Determine the [x, y] coordinate at the center of the cell enclosing the given text.  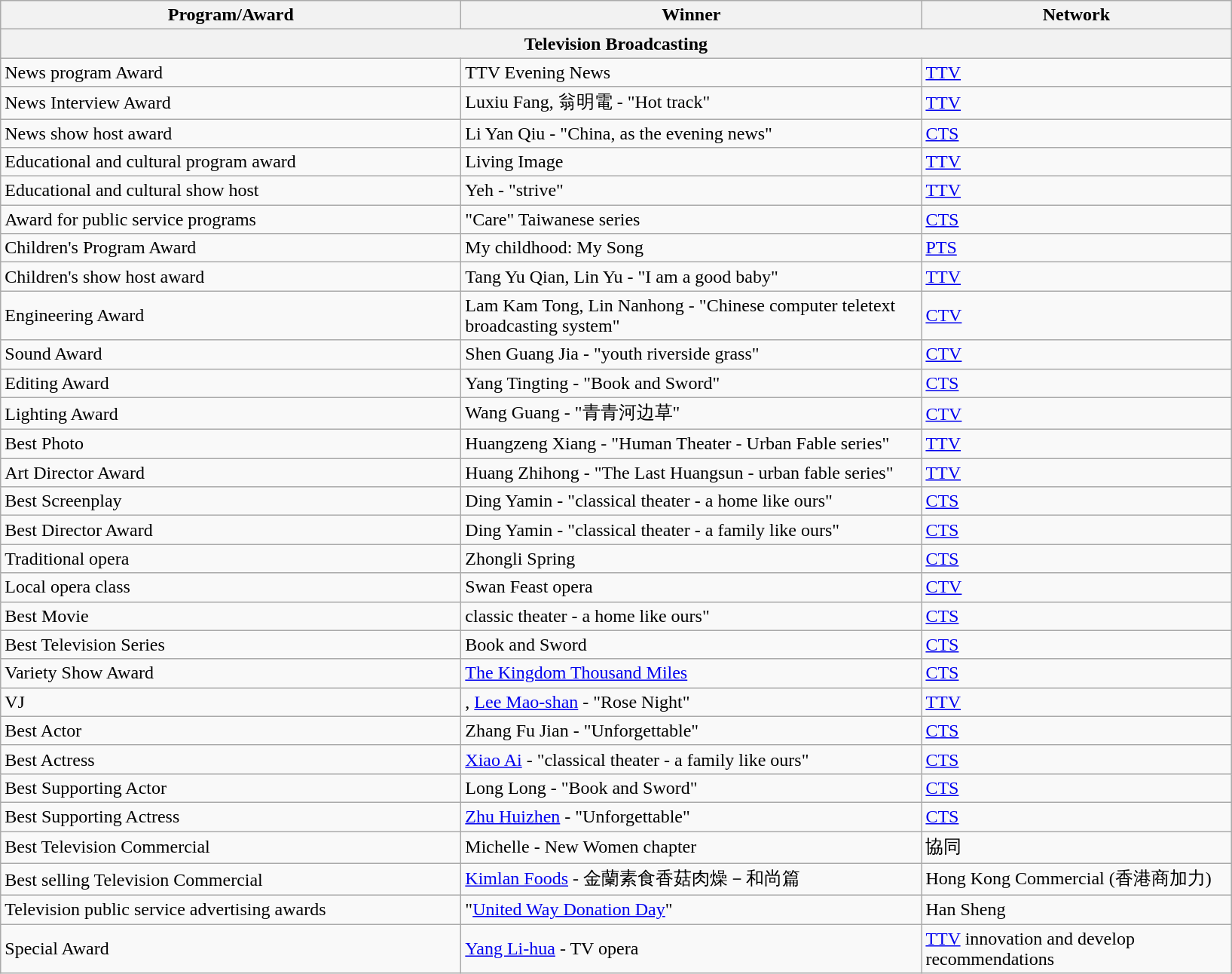
Ding Yamin - "classical theater - a family like ours" [692, 530]
Engineering Award [231, 315]
Educational and cultural show host [231, 191]
Book and Sword [692, 645]
Huang Zhihong - "The Last Huangsun - urban fable series" [692, 473]
News program Award [231, 72]
Best Supporting Actor [231, 788]
Zhongli Spring [692, 559]
TTV Evening News [692, 72]
Sound Award [231, 354]
, Lee Mao-shan - "Rose Night" [692, 702]
Award for public service programs [231, 219]
The Kingdom Thousand Miles [692, 673]
Yeh - "strive" [692, 191]
Tang Yu Qian, Lin Yu - "I am a good baby" [692, 277]
Best Supporting Actress [231, 816]
Best selling Television Commercial [231, 879]
Editing Award [231, 383]
Michelle - New Women chapter [692, 847]
Li Yan Qiu - "China, as the evening news" [692, 133]
Best Movie [231, 616]
Winner [692, 15]
協同 [1076, 847]
Best Television Commercial [231, 847]
Best Actress [231, 759]
Zhang Fu Jian - "Unforgettable" [692, 730]
"United Way Donation Day" [692, 910]
Television Broadcasting [616, 44]
Special Award [231, 948]
classic theater - a home like ours" [692, 616]
PTS [1076, 248]
Luxiu Fang, 翁明電 - "Hot track" [692, 103]
Variety Show Award [231, 673]
Traditional opera [231, 559]
Television public service advertising awards [231, 910]
TTV innovation and develop recommendations [1076, 948]
Program/Award [231, 15]
Kimlan Foods - 金蘭素食香菇肉燥－和尚篇 [692, 879]
Yang Tingting - "Book and Sword" [692, 383]
Huangzeng Xiang - "Human Theater - Urban Fable series" [692, 444]
Ding Yamin - "classical theater - a home like ours" [692, 501]
Yang Li-hua - TV opera [692, 948]
Children's show host award [231, 277]
Long Long - "Book and Sword" [692, 788]
Shen Guang Jia - "youth riverside grass" [692, 354]
News show host award [231, 133]
Best Director Award [231, 530]
Living Image [692, 162]
Best Screenplay [231, 501]
Children's Program Award [231, 248]
Zhu Huizhen - "Unforgettable" [692, 816]
Lighting Award [231, 413]
Hong Kong Commercial (香港商加力) [1076, 879]
Wang Guang - "青青河边草" [692, 413]
Best Television Series [231, 645]
Local opera class [231, 587]
Lam Kam Tong, Lin Nanhong - "Chinese computer teletext broadcasting system" [692, 315]
VJ [231, 702]
Han Sheng [1076, 910]
"Care" Taiwanese series [692, 219]
Best Actor [231, 730]
Xiao Ai - "classical theater - a family like ours" [692, 759]
Educational and cultural program award [231, 162]
Best Photo [231, 444]
My childhood: My Song [692, 248]
Swan Feast opera [692, 587]
Network [1076, 15]
News Interview Award [231, 103]
Art Director Award [231, 473]
